Determine the (x, y) coordinate at the center of the cell enclosing the given text.  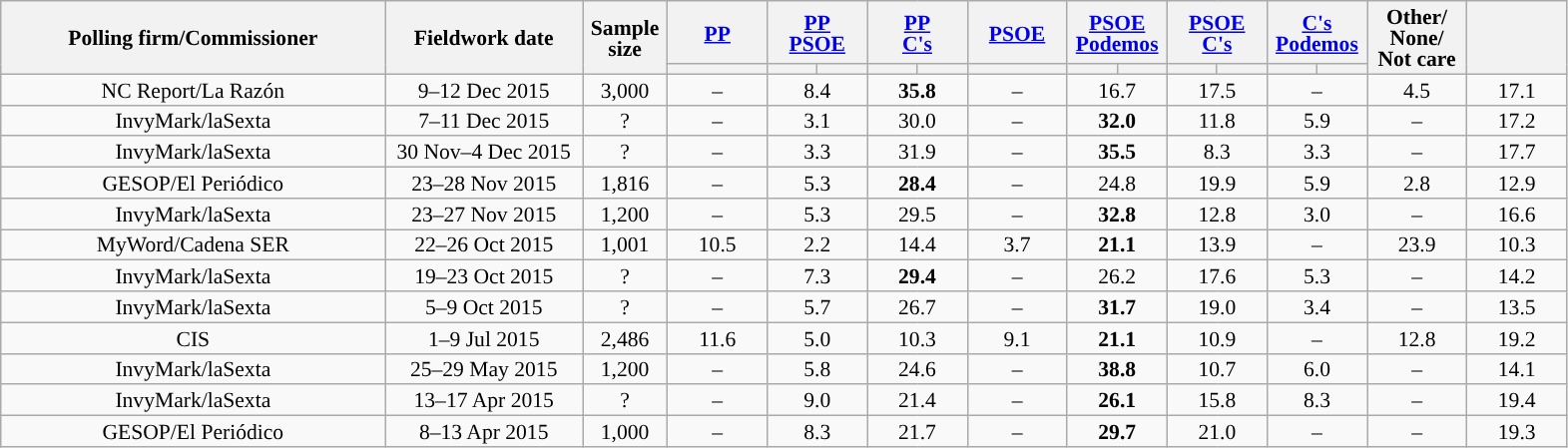
11.6 (718, 337)
14.4 (917, 245)
24.6 (917, 369)
17.6 (1217, 275)
CIS (194, 337)
Polling firm/Commissioner (194, 38)
10.7 (1217, 369)
PPC's (917, 32)
Sample size (625, 38)
1–9 Jul 2015 (484, 337)
23.9 (1417, 245)
3.1 (817, 120)
5.8 (817, 369)
29.7 (1117, 431)
17.2 (1517, 120)
3,000 (625, 90)
9.0 (817, 401)
25–29 May 2015 (484, 369)
21.0 (1217, 431)
PP (718, 32)
26.1 (1117, 401)
Other/None/Not care (1417, 38)
8–13 Apr 2015 (484, 431)
2,486 (625, 337)
17.5 (1217, 90)
17.1 (1517, 90)
21.4 (917, 401)
11.8 (1217, 120)
16.6 (1517, 214)
32.8 (1117, 214)
19–23 Oct 2015 (484, 275)
23–28 Nov 2015 (484, 184)
31.7 (1117, 307)
1,816 (625, 184)
MyWord/Cadena SER (194, 245)
5.7 (817, 307)
9–12 Dec 2015 (484, 90)
15.8 (1217, 401)
19.0 (1217, 307)
5.0 (817, 337)
9.1 (1017, 337)
24.8 (1117, 184)
6.0 (1316, 369)
22–26 Oct 2015 (484, 245)
19.2 (1517, 337)
PPPSOE (817, 32)
7–11 Dec 2015 (484, 120)
5–9 Oct 2015 (484, 307)
28.4 (917, 184)
29.4 (917, 275)
10.5 (718, 245)
10.9 (1217, 337)
35.8 (917, 90)
32.0 (1117, 120)
21.7 (917, 431)
3.0 (1316, 214)
23–27 Nov 2015 (484, 214)
13.5 (1517, 307)
31.9 (917, 152)
19.4 (1517, 401)
8.4 (817, 90)
12.9 (1517, 184)
4.5 (1417, 90)
PSOE (1017, 32)
PSOEC's (1217, 32)
26.2 (1117, 275)
35.5 (1117, 152)
13.9 (1217, 245)
NC Report/La Razón (194, 90)
30.0 (917, 120)
26.7 (917, 307)
14.2 (1517, 275)
14.1 (1517, 369)
C'sPodemos (1316, 32)
16.7 (1117, 90)
13–17 Apr 2015 (484, 401)
19.9 (1217, 184)
1,001 (625, 245)
1,000 (625, 431)
7.3 (817, 275)
38.8 (1117, 369)
2.8 (1417, 184)
Fieldwork date (484, 38)
2.2 (817, 245)
3.4 (1316, 307)
17.7 (1517, 152)
3.7 (1017, 245)
30 Nov–4 Dec 2015 (484, 152)
29.5 (917, 214)
PSOEPodemos (1117, 32)
19.3 (1517, 431)
